Provide the (x, y) coordinate of the cell's center where the given text is located.  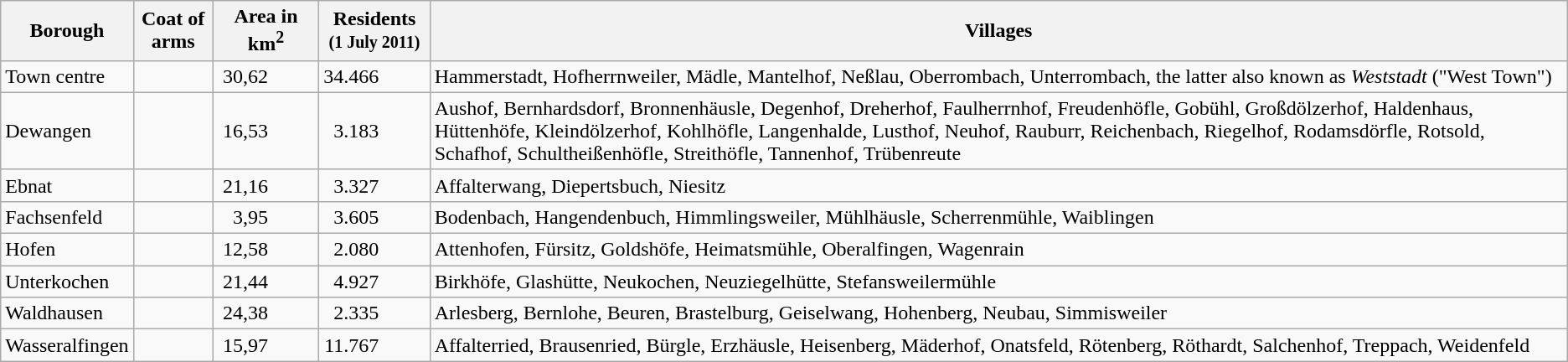
21,44 (266, 282)
30,62 (266, 76)
Arlesberg, Bernlohe, Beuren, Brastelburg, Geiselwang, Hohenberg, Neubau, Simmisweiler (998, 313)
Hofen (67, 250)
Residents(1 July 2011) (374, 31)
2.080 (374, 250)
Borough (67, 31)
Unterkochen (67, 282)
Ebnat (67, 185)
Attenhofen, Fürsitz, Goldshöfe, Heimatsmühle, Oberalfingen, Wagenrain (998, 250)
3.183 (374, 131)
Waldhausen (67, 313)
Dewangen (67, 131)
2.335 (374, 313)
15,97 (266, 345)
Town centre (67, 76)
Area in km2 (266, 31)
Bodenbach, Hangendenbuch, Himmlingsweiler, Mühlhäusle, Scherrenmühle, Waiblingen (998, 217)
Birkhöfe, Glashütte, Neukochen, Neuziegelhütte, Stefansweilermühle (998, 282)
Wasseralfingen (67, 345)
11.767 (374, 345)
4.927 (374, 282)
12,58 (266, 250)
3.327 (374, 185)
Affalterried, Brausenried, Bürgle, Erzhäusle, Heisenberg, Mäderhof, Onatsfeld, Rötenberg, Röthardt, Salchenhof, Treppach, Weidenfeld (998, 345)
34.466 (374, 76)
16,53 (266, 131)
Affalterwang, Diepertsbuch, Niesitz (998, 185)
21,16 (266, 185)
Villages (998, 31)
Fachsenfeld (67, 217)
3,95 (266, 217)
24,38 (266, 313)
Hammerstadt, Hofherrnweiler, Mädle, Mantelhof, Neßlau, Oberrombach, Unterrombach, the latter also known as Weststadt ("West Town") (998, 76)
3.605 (374, 217)
Coat of arms (173, 31)
